Scan for the cell matching the given text and deliver its (X, Y) coordinate at center. 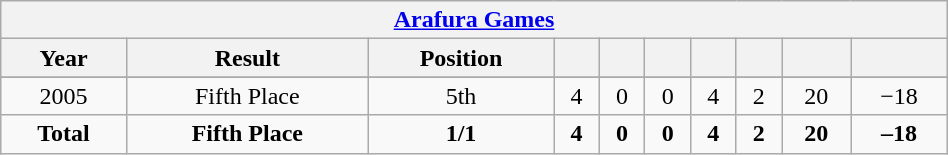
2005 (64, 96)
–18 (899, 134)
5th (460, 96)
Year (64, 58)
Result (247, 58)
Total (64, 134)
Arafura Games (474, 20)
1/1 (460, 134)
−18 (899, 96)
Position (460, 58)
